Return [X, Y] of the center of cell containing provided text 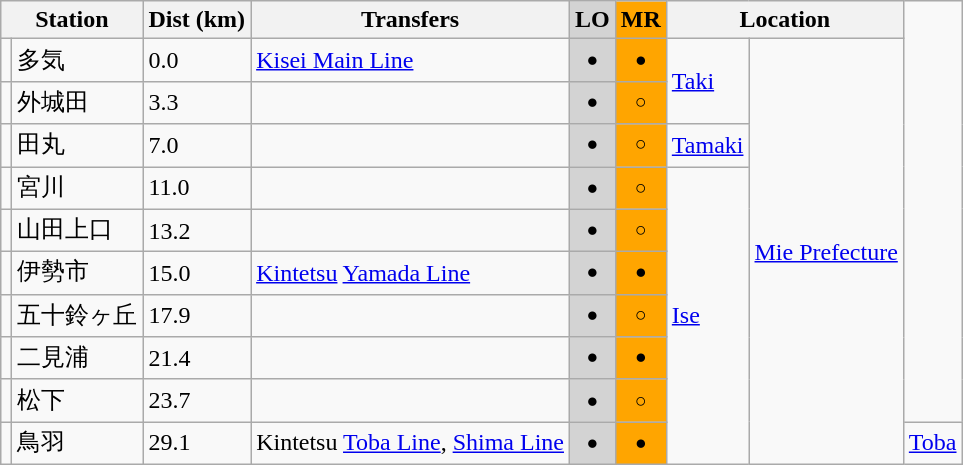
3.3 [197, 102]
伊勢市 [78, 274]
Kintetsu Yamada Line [410, 274]
Dist (km) [197, 20]
17.9 [197, 316]
二見浦 [78, 358]
MR [640, 20]
外城田 [78, 102]
多気 [78, 60]
松下 [78, 400]
7.0 [197, 146]
29.1 [197, 444]
田丸 [78, 146]
Tamaki [708, 146]
山田上口 [78, 230]
Mie Prefecture [826, 252]
宮川 [78, 188]
Taki [708, 82]
LO [593, 20]
15.0 [197, 274]
Kintetsu Toba Line, Shima Line [410, 444]
Kisei Main Line [410, 60]
23.7 [197, 400]
Ise [708, 315]
Toba [932, 444]
五十鈴ヶ丘 [78, 316]
Transfers [410, 20]
0.0 [197, 60]
11.0 [197, 188]
13.2 [197, 230]
Location [784, 20]
鳥羽 [78, 444]
Station [72, 20]
21.4 [197, 358]
